Provide the [X, Y] coordinate of the cell's center where the given text is located.  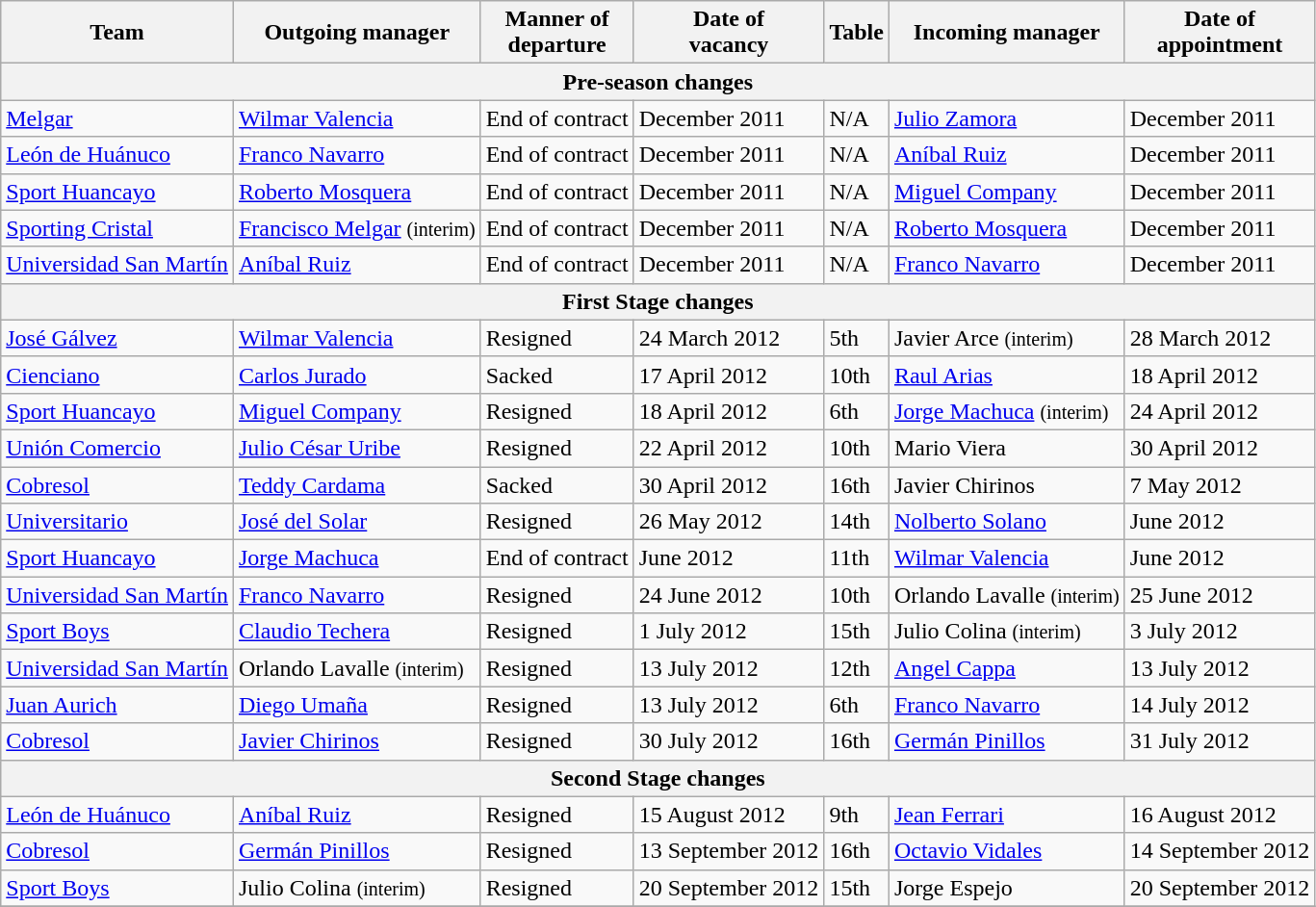
Pre-season changes [658, 82]
Teddy Cardama [356, 484]
14 September 2012 [1220, 851]
Date ofappointment [1220, 33]
24 March 2012 [729, 338]
Julio César Uribe [356, 448]
Angel Cappa [1007, 668]
Date ofvacancy [729, 33]
14 July 2012 [1220, 705]
Javier Arce (interim) [1007, 338]
Juan Aurich [117, 705]
José del Solar [356, 522]
Cienciano [117, 375]
7 May 2012 [1220, 484]
14th [857, 522]
Mario Viera [1007, 448]
First Stage changes [658, 301]
Unión Comercio [117, 448]
Manner ofdeparture [556, 33]
9th [857, 815]
Incoming manager [1007, 33]
28 March 2012 [1220, 338]
Jorge Machuca [356, 558]
Second Stage changes [658, 778]
24 April 2012 [1220, 411]
31 July 2012 [1220, 741]
24 June 2012 [729, 595]
Outgoing manager [356, 33]
Table [857, 33]
5th [857, 338]
Sporting Cristal [117, 228]
30 July 2012 [729, 741]
Julio Zamora [1007, 118]
3 July 2012 [1220, 632]
Jorge Machuca (interim) [1007, 411]
13 September 2012 [729, 851]
Carlos Jurado [356, 375]
12th [857, 668]
1 July 2012 [729, 632]
Universitario [117, 522]
Jean Ferrari [1007, 815]
José Gálvez [117, 338]
Nolberto Solano [1007, 522]
Claudio Techera [356, 632]
Melgar [117, 118]
Octavio Vidales [1007, 851]
Diego Umaña [356, 705]
Raul Arias [1007, 375]
Jorge Espejo [1007, 888]
16 August 2012 [1220, 815]
Team [117, 33]
22 April 2012 [729, 448]
15 August 2012 [729, 815]
11th [857, 558]
26 May 2012 [729, 522]
Francisco Melgar (interim) [356, 228]
17 April 2012 [729, 375]
25 June 2012 [1220, 595]
